Return the [x, y] coordinate for the center point of the cell that contains the specified text.  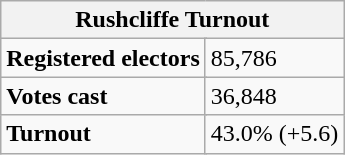
Votes cast [104, 96]
Rushcliffe Turnout [172, 20]
Turnout [104, 134]
85,786 [274, 58]
43.0% (+5.6) [274, 134]
36,848 [274, 96]
Registered electors [104, 58]
